Search for the cell housing the specified text and yield its [X, Y] center coordinate. 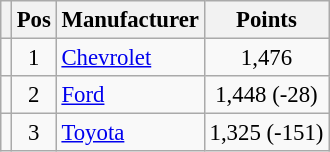
2 [34, 95]
Pos [34, 20]
1 [34, 58]
Points [266, 20]
1,325 (-151) [266, 133]
1,448 (-28) [266, 95]
Ford [130, 95]
Chevrolet [130, 58]
3 [34, 133]
1,476 [266, 58]
Toyota [130, 133]
Manufacturer [130, 20]
